Capture the cell that displays the provided text and extract its [X, Y] central coordinate. 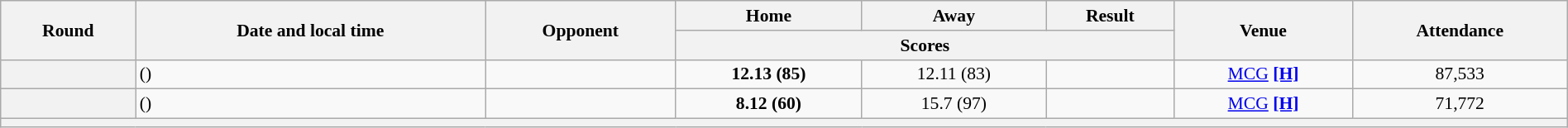
Scores [925, 45]
12.11 (83) [954, 74]
Attendance [1460, 30]
15.7 (97) [954, 104]
Venue [1264, 30]
Home [769, 16]
Date and local time [311, 30]
Away [954, 16]
71,772 [1460, 104]
Result [1110, 16]
8.12 (60) [769, 104]
Round [68, 30]
Opponent [581, 30]
12.13 (85) [769, 74]
87,533 [1460, 74]
